Locate the cell with the specified text and output its [x, y] center coordinate. 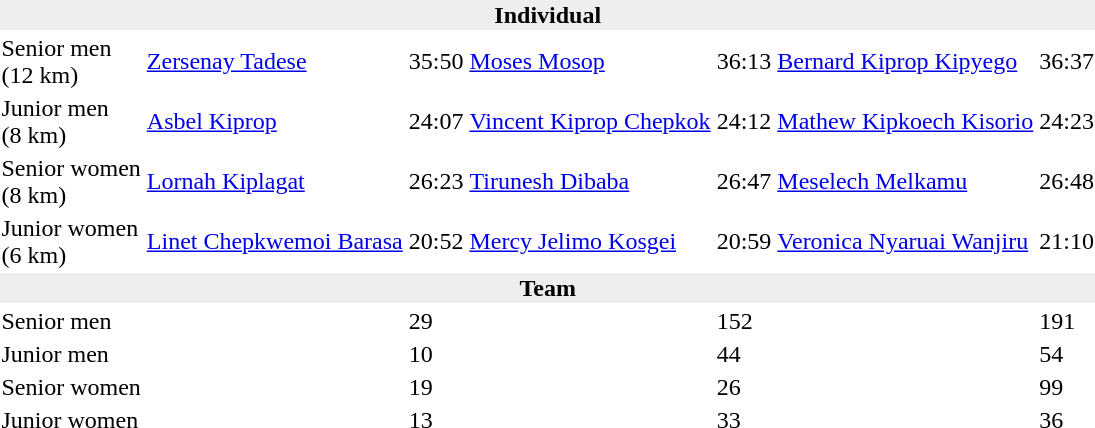
26:47 [744, 182]
Mercy Jelimo Kosgei [590, 242]
Team [548, 288]
Individual [548, 15]
Lornah Kiplagat [274, 182]
20:59 [744, 242]
Linet Chepkwemoi Barasa [274, 242]
Vincent Kiprop Chepkok [590, 122]
Mathew Kipkoech Kisorio [906, 122]
Veronica Nyaruai Wanjiru [906, 242]
Tirunesh Dibaba [590, 182]
Senior women(8 km) [71, 182]
Senior men [71, 321]
26 [744, 387]
Asbel Kiprop [274, 122]
Meselech Melkamu [906, 182]
20:52 [436, 242]
26:23 [436, 182]
24:12 [744, 122]
Senior men(12 km) [71, 62]
24:07 [436, 122]
44 [744, 354]
152 [744, 321]
36:13 [744, 62]
Junior men [71, 354]
Zersenay Tadese [274, 62]
19 [436, 387]
Bernard Kiprop Kipyego [906, 62]
Junior men(8 km) [71, 122]
Junior women(6 km) [71, 242]
29 [436, 321]
35:50 [436, 62]
Senior women [71, 387]
Moses Mosop [590, 62]
10 [436, 354]
